Provide the (x, y) coordinate of the cell's center where the given text is located.  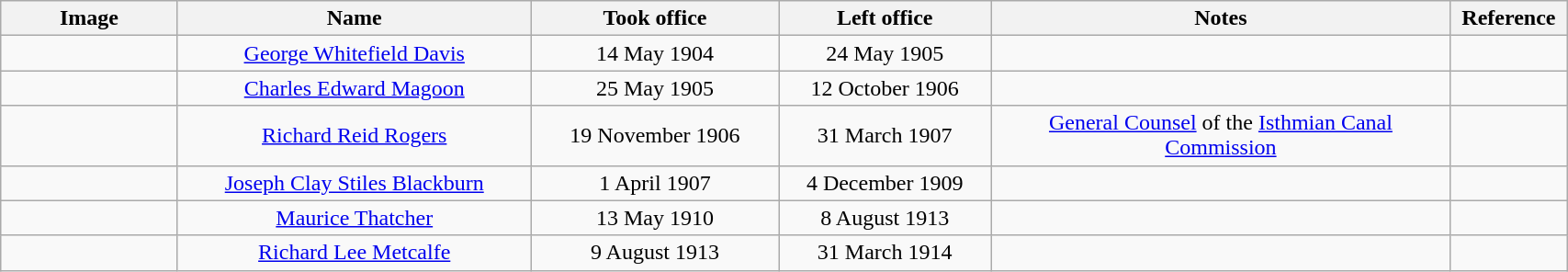
13 May 1910 (654, 218)
Image (89, 18)
31 March 1914 (886, 253)
19 November 1906 (654, 136)
31 March 1907 (886, 136)
25 May 1905 (654, 88)
Richard Lee Metcalfe (355, 253)
General Counsel of the Isthmian Canal Commission (1221, 136)
Joseph Clay Stiles Blackburn (355, 183)
8 August 1913 (886, 218)
12 October 1906 (886, 88)
Took office (654, 18)
14 May 1904 (654, 53)
Charles Edward Magoon (355, 88)
24 May 1905 (886, 53)
Left office (886, 18)
George Whitefield Davis (355, 53)
1 April 1907 (654, 183)
Maurice Thatcher (355, 218)
Richard Reid Rogers (355, 136)
Name (355, 18)
9 August 1913 (654, 253)
Notes (1221, 18)
4 December 1909 (886, 183)
Reference (1508, 18)
